From the cell containing the given text, extract its center point as (x, y) coordinate. 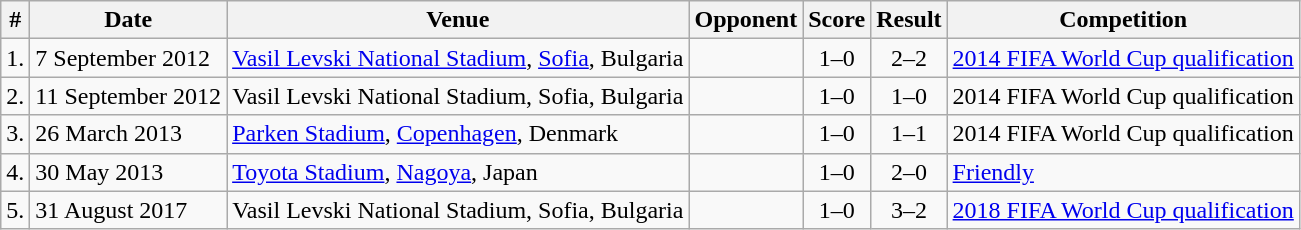
Opponent (746, 20)
30 May 2013 (128, 172)
3–2 (909, 210)
2. (16, 96)
Score (837, 20)
Result (909, 20)
11 September 2012 (128, 96)
Competition (1123, 20)
5. (16, 210)
Parken Stadium, Copenhagen, Denmark (458, 134)
2–0 (909, 172)
2–2 (909, 58)
Date (128, 20)
2018 FIFA World Cup qualification (1123, 210)
# (16, 20)
Venue (458, 20)
31 August 2017 (128, 210)
4. (16, 172)
7 September 2012 (128, 58)
Friendly (1123, 172)
3. (16, 134)
26 March 2013 (128, 134)
Toyota Stadium, Nagoya, Japan (458, 172)
1–1 (909, 134)
1. (16, 58)
